Provide the [x, y] coordinate of the cell's center where the given text is located.  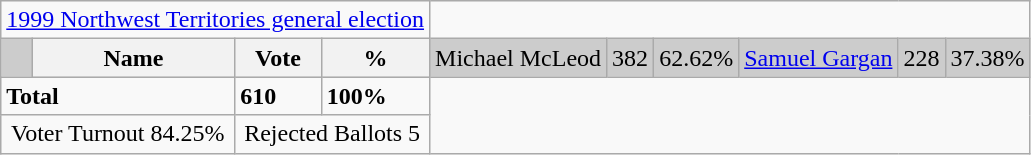
Name [133, 58]
62.62% [696, 58]
228 [922, 58]
% [375, 58]
Samuel Gargan [818, 58]
610 [278, 96]
100% [375, 96]
37.38% [988, 58]
1999 Northwest Territories general election [216, 20]
382 [630, 58]
Vote [278, 58]
Total [118, 96]
Voter Turnout 84.25% [118, 134]
Michael McLeod [518, 58]
Rejected Ballots 5 [332, 134]
